From the cell containing the given text, extract its center point as (x, y) coordinate. 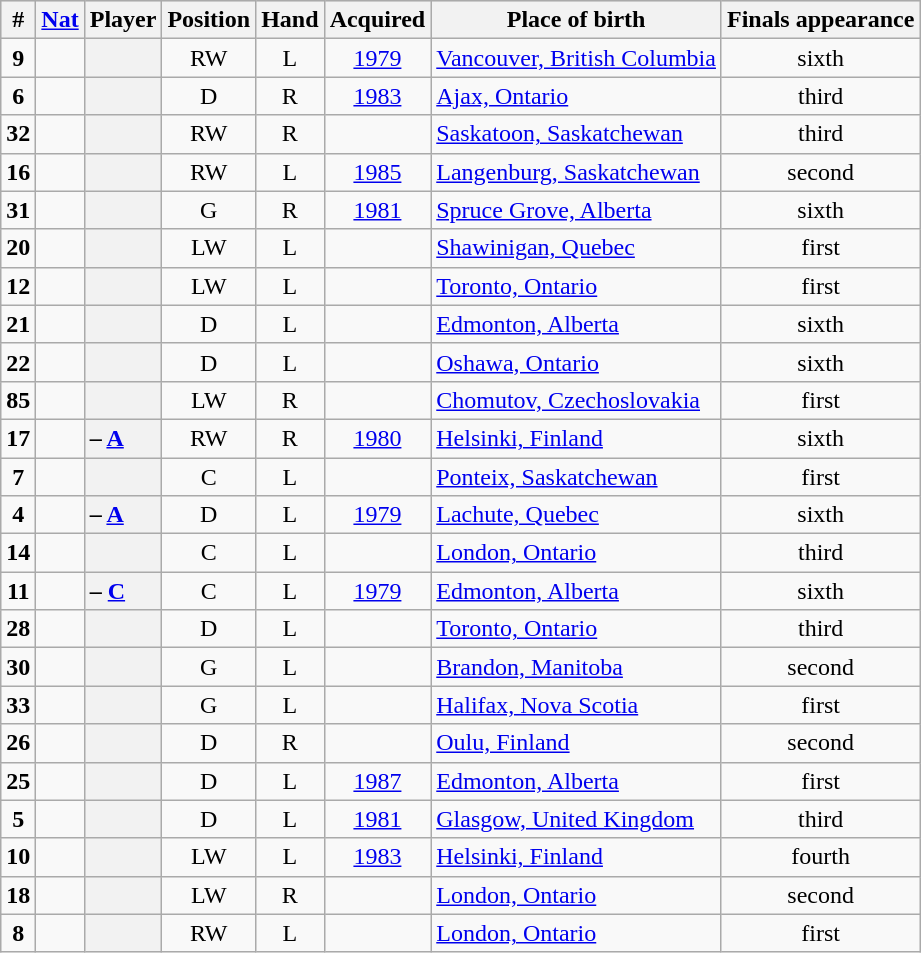
Halifax, Nova Scotia (576, 705)
– C (123, 591)
31 (18, 210)
Oulu, Finland (576, 743)
Langenburg, Saskatchewan (576, 172)
28 (18, 629)
18 (18, 895)
85 (18, 400)
fourth (820, 857)
4 (18, 515)
22 (18, 362)
Place of birth (576, 20)
Ponteix, Saskatchewan (576, 477)
25 (18, 781)
Nat (60, 20)
14 (18, 553)
Acquired (378, 20)
26 (18, 743)
1980 (378, 438)
Lachute, Quebec (576, 515)
16 (18, 172)
Vancouver, British Columbia (576, 58)
Shawinigan, Quebec (576, 248)
# (18, 20)
7 (18, 477)
9 (18, 58)
Finals appearance (820, 20)
1987 (378, 781)
Hand (290, 20)
5 (18, 819)
Chomutov, Czechoslovakia (576, 400)
Brandon, Manitoba (576, 667)
Saskatoon, Saskatchewan (576, 134)
8 (18, 933)
Oshawa, Ontario (576, 362)
17 (18, 438)
21 (18, 324)
Position (209, 20)
20 (18, 248)
Glasgow, United Kingdom (576, 819)
Player (123, 20)
11 (18, 591)
Ajax, Ontario (576, 96)
10 (18, 857)
12 (18, 286)
32 (18, 134)
33 (18, 705)
Spruce Grove, Alberta (576, 210)
30 (18, 667)
1985 (378, 172)
6 (18, 96)
